Determine the (x, y) coordinate at the center of the cell enclosing the given text.  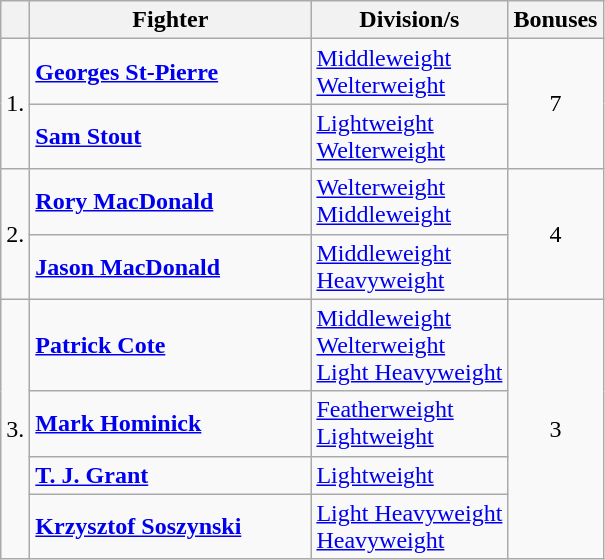
4 (556, 234)
Krzysztof Soszynski (170, 526)
Middleweight Heavyweight (410, 266)
2. (16, 234)
Featherweight Lightweight (410, 424)
3 (556, 429)
3. (16, 429)
Lightweight (410, 475)
Middleweight Welterweight Light Heavyweight (410, 345)
Bonuses (556, 20)
Division/s (410, 20)
Jason MacDonald (170, 266)
T. J. Grant (170, 475)
Mark Hominick (170, 424)
Fighter (170, 20)
Welterweight Middleweight (410, 202)
Georges St-Pierre (170, 72)
Lightweight Welterweight (410, 136)
7 (556, 104)
Sam Stout (170, 136)
Rory MacDonald (170, 202)
Patrick Cote (170, 345)
1. (16, 104)
Light Heavyweight Heavyweight (410, 526)
Middleweight Welterweight (410, 72)
